Find where the given text appears and provide that cell's center as (X, Y) coordinate. 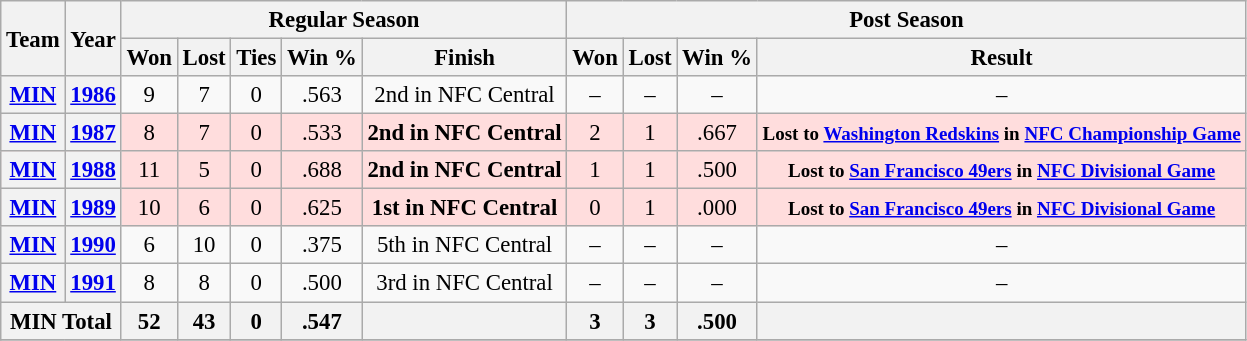
.667 (717, 133)
Lost to Washington Redskins in NFC Championship Game (1002, 133)
3rd in NFC Central (464, 283)
1986 (93, 95)
.625 (322, 208)
1987 (93, 133)
9 (149, 95)
Year (93, 38)
11 (149, 170)
.533 (322, 133)
MIN Total (61, 321)
Finish (464, 58)
Regular Season (344, 20)
2 (595, 133)
.563 (322, 95)
1988 (93, 170)
1st in NFC Central (464, 208)
1989 (93, 208)
Result (1002, 58)
5th in NFC Central (464, 245)
52 (149, 321)
5 (204, 170)
1991 (93, 283)
Post Season (906, 20)
.547 (322, 321)
.000 (717, 208)
1990 (93, 245)
Ties (256, 58)
Team (33, 38)
43 (204, 321)
.688 (322, 170)
.375 (322, 245)
